Output the [X, Y] coordinate of the center of the cell containing the given text.  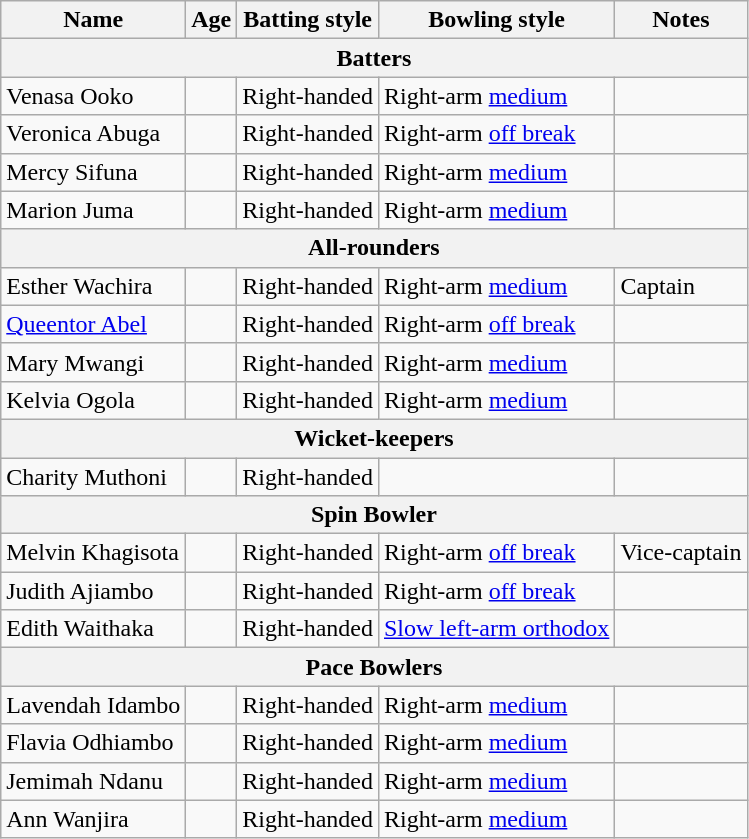
Judith Ajiambo [94, 591]
Charity Muthoni [94, 477]
Marion Juma [94, 210]
Bowling style [496, 20]
Kelvia Ogola [94, 400]
Age [212, 20]
Mary Mwangi [94, 362]
Edith Waithaka [94, 629]
Batting style [308, 20]
Veronica Abuga [94, 134]
Name [94, 20]
Queentor Abel [94, 324]
Melvin Khagisota [94, 553]
Pace Bowlers [374, 667]
Slow left-arm orthodox [496, 629]
Venasa Ooko [94, 96]
Lavendah Idambo [94, 705]
Flavia Odhiambo [94, 743]
All-rounders [374, 248]
Jemimah Ndanu [94, 781]
Ann Wanjira [94, 819]
Esther Wachira [94, 286]
Captain [681, 286]
Spin Bowler [374, 515]
Notes [681, 20]
Wicket-keepers [374, 438]
Batters [374, 58]
Vice-captain [681, 553]
Mercy Sifuna [94, 172]
